Output the [X, Y] coordinate of the center of the cell containing the given text.  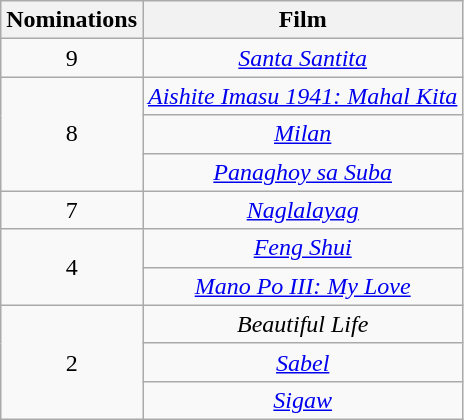
Panaghoy sa Suba [302, 172]
Sigaw [302, 400]
Feng Shui [302, 248]
Aishite Imasu 1941: Mahal Kita [302, 96]
8 [72, 134]
Beautiful Life [302, 324]
Sabel [302, 362]
7 [72, 210]
9 [72, 58]
Santa Santita [302, 58]
4 [72, 267]
Film [302, 20]
Nominations [72, 20]
Naglalayag [302, 210]
2 [72, 362]
Mano Po III: My Love [302, 286]
Milan [302, 134]
